Extract the (x, y) coordinate from the center of the cell holding the provided text.  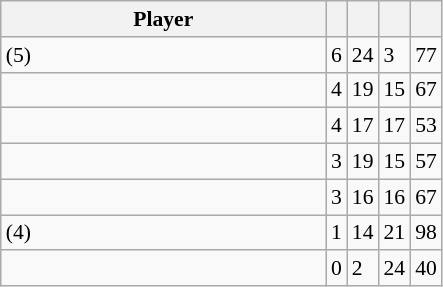
40 (426, 269)
98 (426, 233)
(4) (164, 233)
53 (426, 126)
14 (363, 233)
2 (363, 269)
Player (164, 19)
1 (336, 233)
6 (336, 55)
21 (395, 233)
(5) (164, 55)
77 (426, 55)
57 (426, 162)
0 (336, 269)
